Pinpoint the cell where the given text exists, returning its (X, Y) midpoint coordinate. 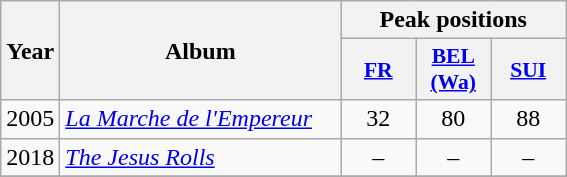
BEL (Wa) (454, 70)
Album (200, 50)
The Jesus Rolls (200, 157)
La Marche de l'Empereur (200, 119)
2018 (30, 157)
FR (378, 70)
Peak positions (454, 20)
32 (378, 119)
88 (528, 119)
SUI (528, 70)
2005 (30, 119)
80 (454, 119)
Year (30, 50)
